Locate the cell with the specified text and output its (X, Y) center coordinate. 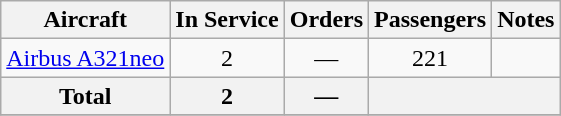
Orders (326, 20)
In Service (227, 20)
Airbus A321neo (86, 58)
Passengers (430, 20)
Total (86, 96)
Notes (526, 20)
221 (430, 58)
Aircraft (86, 20)
